Scan for the cell matching the given text and deliver its [X, Y] coordinate at center. 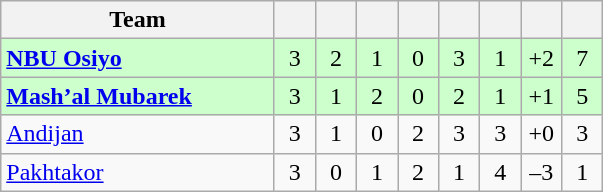
4 [500, 172]
Andijan [138, 134]
7 [582, 58]
5 [582, 96]
+0 [542, 134]
Pakhtakor [138, 172]
+2 [542, 58]
Team [138, 20]
+1 [542, 96]
Mash’al Mubarek [138, 96]
NBU Osiyo [138, 58]
–3 [542, 172]
